Return (x, y) of the center of cell containing provided text 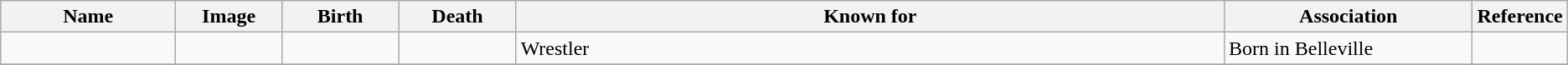
Reference (1519, 17)
Born in Belleville (1349, 48)
Death (457, 17)
Birth (340, 17)
Association (1349, 17)
Known for (869, 17)
Wrestler (869, 48)
Image (230, 17)
Name (89, 17)
